Return (x, y) of the center of cell containing provided text 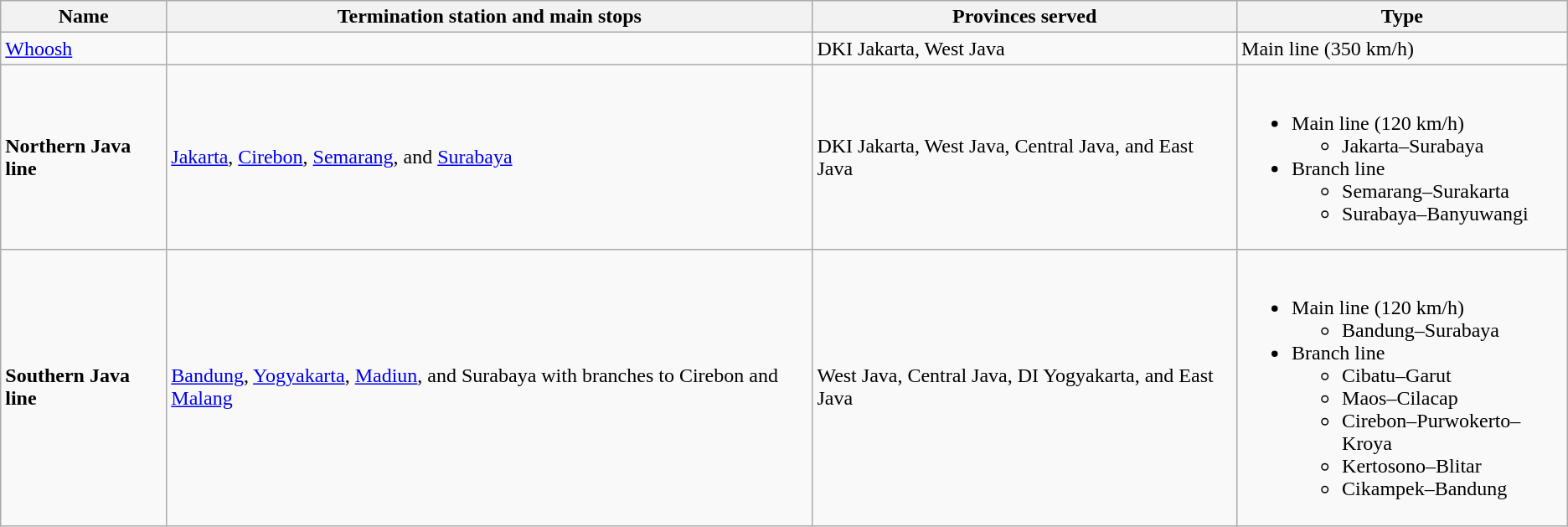
Bandung, Yogyakarta, Madiun, and Surabaya with branches to Cirebon and Malang (489, 387)
DKI Jakarta, West Java, Central Java, and East Java (1025, 158)
Jakarta, Cirebon, Semarang, and Surabaya (489, 158)
Name (84, 17)
DKI Jakarta, West Java (1025, 49)
Provinces served (1025, 17)
Main line (350 km/h) (1402, 49)
Type (1402, 17)
Main line (120 km/h)Jakarta–SurabayaBranch lineSemarang–SurakartaSurabaya–Banyuwangi (1402, 158)
Termination station and main stops (489, 17)
Main line (120 km/h)Bandung–SurabayaBranch lineCibatu–GarutMaos–CilacapCirebon–Purwokerto–KroyaKertosono–BlitarCikampek–Bandung (1402, 387)
Whoosh (84, 49)
Northern Java line (84, 158)
West Java, Central Java, DI Yogyakarta, and East Java (1025, 387)
Southern Java line (84, 387)
